Find where the given text appears and provide that cell's center as (X, Y) coordinate. 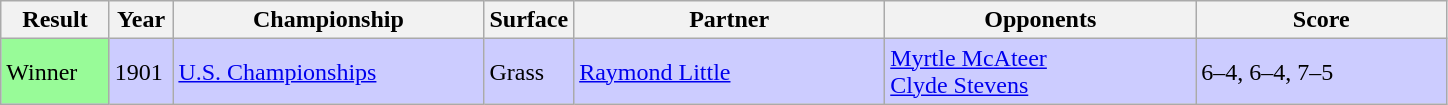
Myrtle McAteer Clyde Stevens (1040, 72)
Surface (529, 20)
Opponents (1040, 20)
Score (1322, 20)
Year (141, 20)
Raymond Little (730, 72)
Grass (529, 72)
6–4, 6–4, 7–5 (1322, 72)
Result (56, 20)
1901 (141, 72)
U.S. Championships (328, 72)
Winner (56, 72)
Partner (730, 20)
Championship (328, 20)
